Capture the cell that displays the provided text and extract its [X, Y] central coordinate. 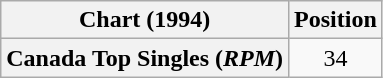
Chart (1994) [145, 20]
34 [336, 58]
Position [336, 20]
Canada Top Singles (RPM) [145, 58]
